Return the (X, Y) coordinate for the center point of the cell that contains the specified text.  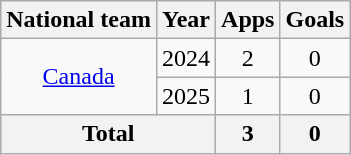
Canada (79, 77)
National team (79, 20)
Goals (315, 20)
Total (108, 134)
2024 (186, 58)
Year (186, 20)
2 (248, 58)
Apps (248, 20)
1 (248, 96)
2025 (186, 96)
3 (248, 134)
